Find where the given text appears and provide that cell's center as [x, y] coordinate. 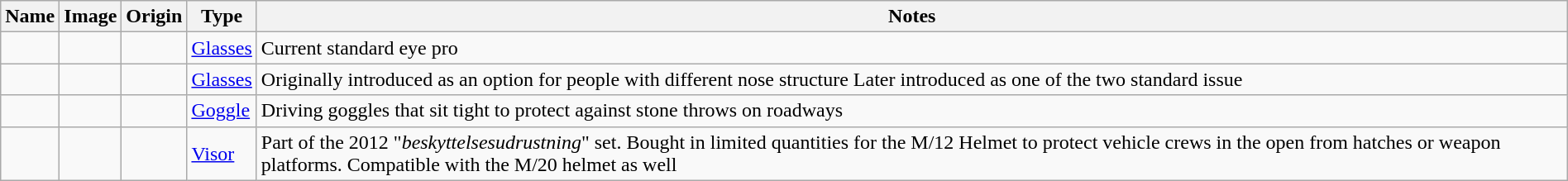
Image [91, 17]
Notes [911, 17]
Current standard eye pro [911, 48]
Originally introduced as an option for people with different nose structure Later introduced as one of the two standard issue [911, 79]
Type [222, 17]
Name [30, 17]
Goggle [222, 111]
Driving goggles that sit tight to protect against stone throws on roadways [911, 111]
Visor [222, 154]
Origin [154, 17]
